Find where the given text appears and provide that cell's center as (X, Y) coordinate. 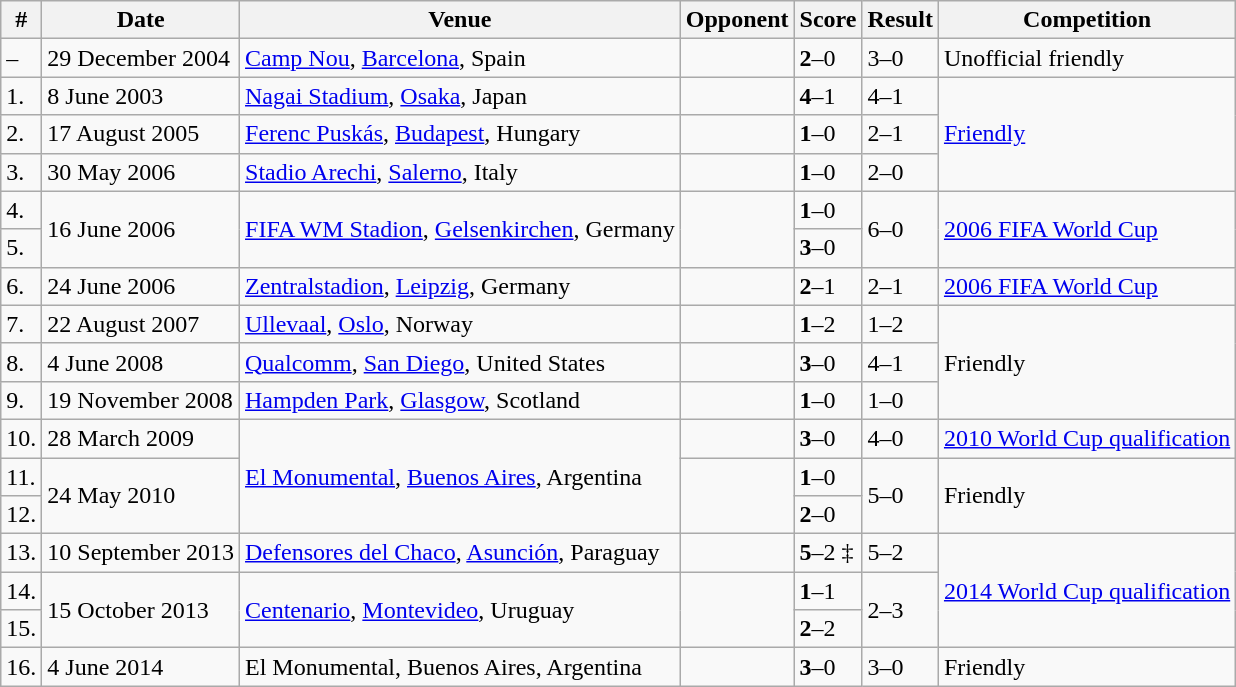
Ferenc Puskás, Budapest, Hungary (460, 134)
15 October 2013 (141, 610)
Venue (460, 20)
3. (22, 172)
Zentralstadion, Leipzig, Germany (460, 286)
19 November 2008 (141, 400)
Qualcomm, San Diego, United States (460, 362)
5. (22, 248)
Date (141, 20)
# (22, 20)
24 June 2006 (141, 286)
FIFA WM Stadion, Gelsenkirchen, Germany (460, 229)
Competition (1086, 20)
24 May 2010 (141, 496)
30 May 2006 (141, 172)
Score (828, 20)
Opponent (737, 20)
Ullevaal, Oslo, Norway (460, 324)
10 September 2013 (141, 553)
8. (22, 362)
4. (22, 210)
2–3 (900, 610)
7. (22, 324)
5–0 (900, 496)
Centenario, Montevideo, Uruguay (460, 610)
1–1 (828, 591)
13. (22, 553)
1. (22, 96)
2014 World Cup qualification (1086, 591)
22 August 2007 (141, 324)
16 June 2006 (141, 229)
Hampden Park, Glasgow, Scotland (460, 400)
6. (22, 286)
4 June 2014 (141, 667)
4–0 (900, 438)
10. (22, 438)
Nagai Stadium, Osaka, Japan (460, 96)
Unofficial friendly (1086, 58)
2010 World Cup qualification (1086, 438)
12. (22, 515)
5–2 ‡ (828, 553)
6–0 (900, 229)
17 August 2005 (141, 134)
8 June 2003 (141, 96)
Result (900, 20)
5–2 (900, 553)
14. (22, 591)
16. (22, 667)
Camp Nou, Barcelona, Spain (460, 58)
4 June 2008 (141, 362)
Stadio Arechi, Salerno, Italy (460, 172)
– (22, 58)
15. (22, 629)
Defensores del Chaco, Asunción, Paraguay (460, 553)
9. (22, 400)
28 March 2009 (141, 438)
29 December 2004 (141, 58)
2. (22, 134)
11. (22, 477)
2–2 (828, 629)
